Output the (X, Y) coordinate of the center of the cell containing the given text.  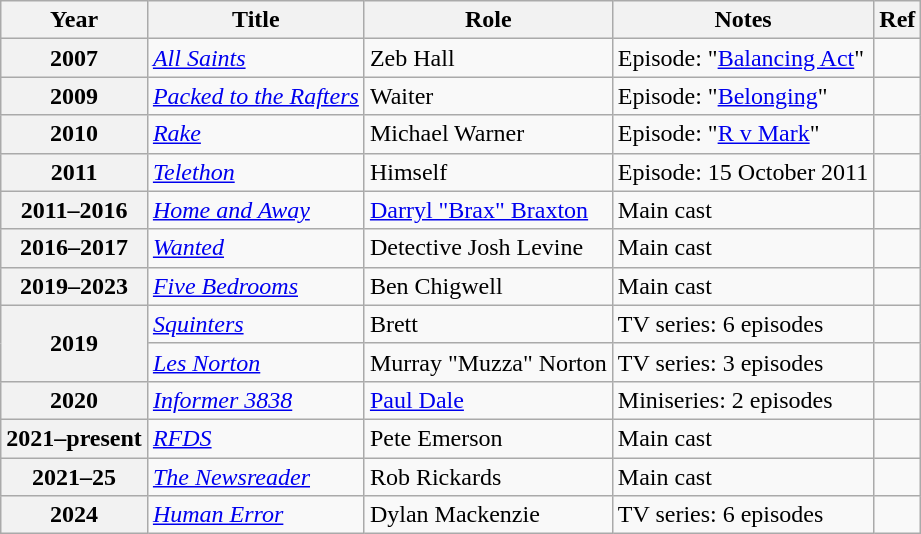
Les Norton (256, 362)
Detective Josh Levine (488, 248)
Five Bedrooms (256, 286)
Role (488, 20)
RFDS (256, 438)
2021–25 (74, 477)
Rob Rickards (488, 477)
2020 (74, 400)
Waiter (488, 96)
Squinters (256, 324)
Rake (256, 134)
Ref (898, 20)
2007 (74, 58)
2010 (74, 134)
Dylan Mackenzie (488, 515)
Wanted (256, 248)
Michael Warner (488, 134)
2019 (74, 343)
2016–2017 (74, 248)
Brett (488, 324)
Miniseries: 2 episodes (742, 400)
Darryl "Brax" Braxton (488, 210)
Episode: 15 October 2011 (742, 172)
Paul Dale (488, 400)
Notes (742, 20)
Human Error (256, 515)
Episode: "Belonging" (742, 96)
2011 (74, 172)
Year (74, 20)
2019–2023 (74, 286)
Home and Away (256, 210)
TV series: 3 episodes (742, 362)
Pete Emerson (488, 438)
All Saints (256, 58)
Packed to the Rafters (256, 96)
2024 (74, 515)
Episode: "Balancing Act" (742, 58)
Telethon (256, 172)
2011–2016 (74, 210)
Episode: "R v Mark" (742, 134)
Zeb Hall (488, 58)
Title (256, 20)
2009 (74, 96)
The Newsreader (256, 477)
Ben Chigwell (488, 286)
Informer 3838 (256, 400)
2021–present (74, 438)
Himself (488, 172)
Murray "Muzza" Norton (488, 362)
